Capture the cell that displays the provided text and extract its (X, Y) central coordinate. 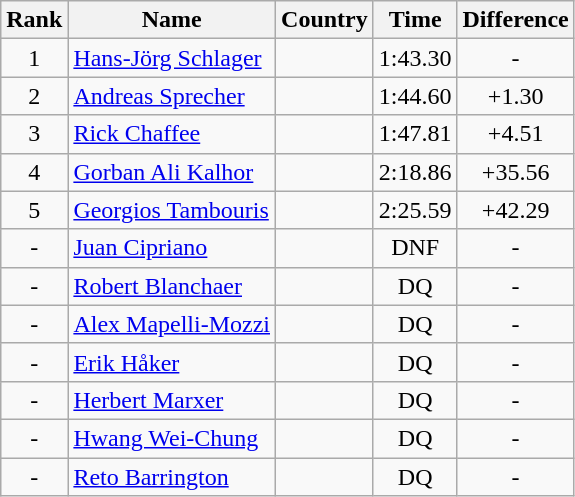
Juan Cipriano (172, 248)
1 (34, 58)
Alex Mapelli-Mozzi (172, 324)
Hwang Wei-Chung (172, 438)
5 (34, 210)
Name (172, 20)
Robert Blanchaer (172, 286)
1:43.30 (415, 58)
2 (34, 96)
1:47.81 (415, 134)
Erik Håker (172, 362)
Rick Chaffee (172, 134)
Hans-Jörg Schlager (172, 58)
Rank (34, 20)
4 (34, 172)
Difference (516, 20)
2:18.86 (415, 172)
+42.29 (516, 210)
+35.56 (516, 172)
+1.30 (516, 96)
Country (325, 20)
Gorban Ali Kalhor (172, 172)
Andreas Sprecher (172, 96)
Georgios Tambouris (172, 210)
Herbert Marxer (172, 400)
3 (34, 134)
Time (415, 20)
+4.51 (516, 134)
2:25.59 (415, 210)
1:44.60 (415, 96)
DNF (415, 248)
Reto Barrington (172, 477)
